Provide the (X, Y) coordinate of the cell's center where the given text is located.  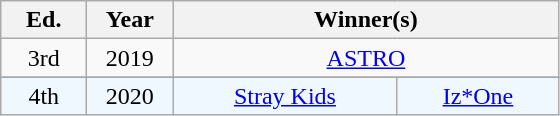
ASTRO (366, 58)
Year (130, 20)
Iz*One (478, 96)
2019 (130, 58)
Stray Kids (285, 96)
4th (44, 96)
2020 (130, 96)
Ed. (44, 20)
3rd (44, 58)
Winner(s) (366, 20)
